Provide the [X, Y] coordinate of the cell's center where the given text is located.  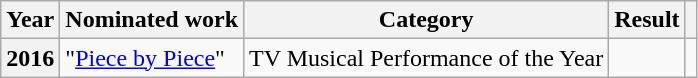
Result [647, 20]
2016 [30, 58]
Year [30, 20]
TV Musical Performance of the Year [426, 58]
"Piece by Piece" [152, 58]
Category [426, 20]
Nominated work [152, 20]
